Identify which cell holds the provided text, then report its [X, Y] central coordinate. 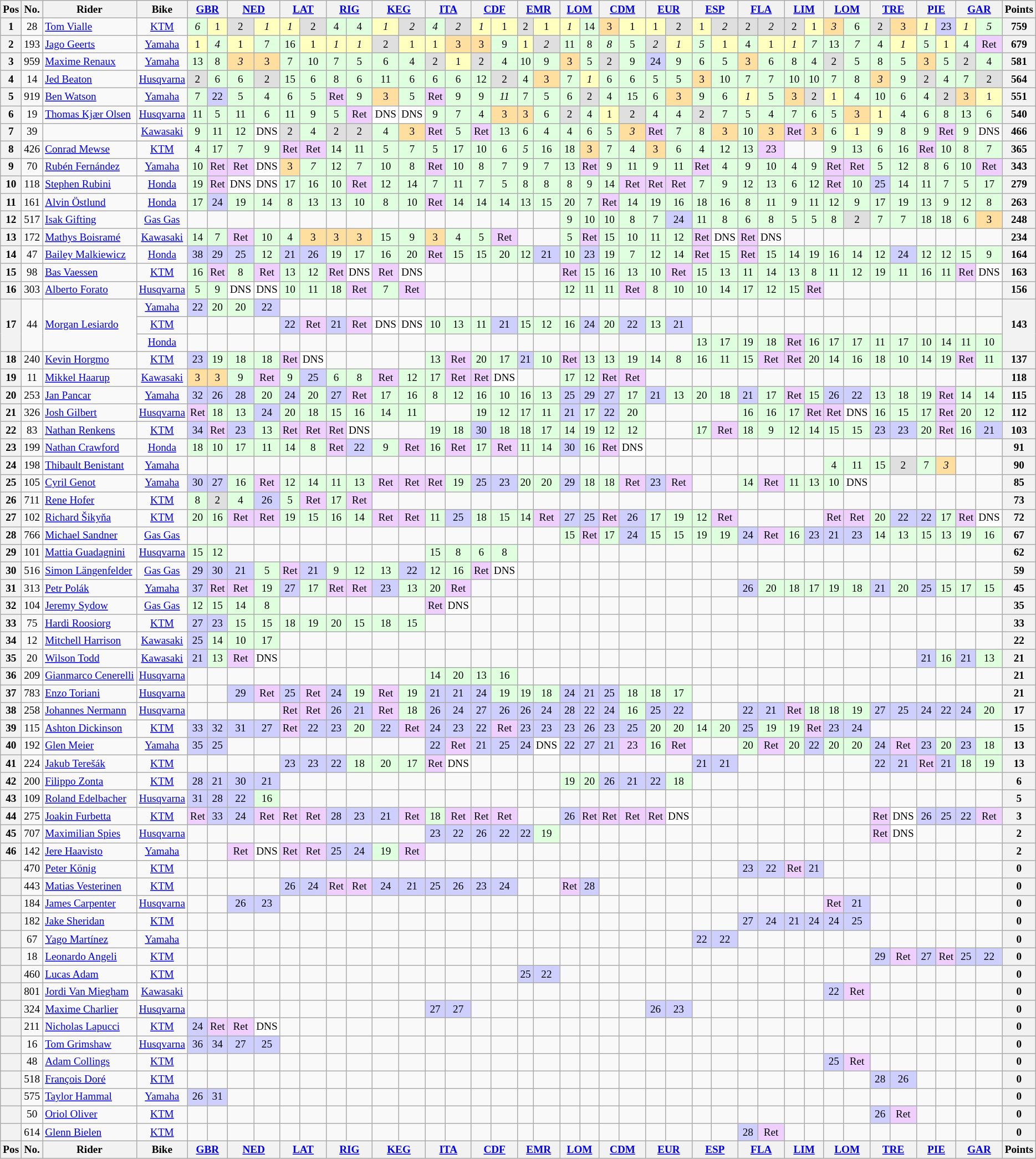
564 [1019, 79]
François Doré [90, 1080]
959 [32, 62]
707 [32, 834]
41 [11, 764]
581 [1019, 62]
460 [32, 974]
101 [32, 553]
182 [32, 922]
Wilson Todd [90, 658]
Nathan Crawford [90, 448]
365 [1019, 150]
Johannes Nermann [90, 711]
Rene Hofer [90, 500]
42 [11, 781]
Simon Längenfelder [90, 571]
575 [32, 1097]
443 [32, 887]
Lucas Adam [90, 974]
783 [32, 694]
759 [1019, 27]
46 [11, 851]
Roland Edelbacher [90, 799]
248 [1019, 220]
50 [32, 1115]
466 [1019, 132]
258 [32, 711]
85 [1019, 483]
Kevin Horgmo [90, 360]
Mattia Guadagnini [90, 553]
Filippo Zonta [90, 781]
303 [32, 290]
253 [32, 395]
91 [1019, 448]
Glen Meier [90, 746]
Nathan Renkens [90, 430]
62 [1019, 553]
104 [32, 606]
Jed Beaton [90, 79]
Cyril Genot [90, 483]
72 [1019, 518]
Jere Haavisto [90, 851]
279 [1019, 185]
Tom Grimshaw [90, 1044]
324 [32, 1009]
766 [32, 536]
163 [1019, 272]
801 [32, 992]
Ashton Dickinson [90, 729]
Maximilian Spies [90, 834]
James Carpenter [90, 904]
Jake Sheridan [90, 922]
47 [32, 255]
Rubén Fernández [90, 167]
240 [32, 360]
Adam Collings [90, 1062]
Maxime Renaux [90, 62]
Jeremy Sydow [90, 606]
109 [32, 799]
75 [32, 623]
Conrad Mewse [90, 150]
516 [32, 571]
Ben Watson [90, 97]
234 [1019, 237]
343 [1019, 167]
Thomas Kjær Olsen [90, 114]
112 [1019, 413]
919 [32, 97]
172 [32, 237]
Alberto Forato [90, 290]
Yago Martínez [90, 939]
711 [32, 500]
470 [32, 869]
517 [32, 220]
518 [32, 1080]
137 [1019, 360]
90 [1019, 465]
Leonardo Angeli [90, 957]
Alvin Östlund [90, 202]
143 [1019, 325]
Joakin Furbetta [90, 816]
Jordi Van Miegham [90, 992]
Petr Polák [90, 588]
Richard Šikyňa [90, 518]
Stephen Rubini [90, 185]
200 [32, 781]
275 [32, 816]
426 [32, 150]
Josh Gilbert [90, 413]
105 [32, 483]
263 [1019, 202]
198 [32, 465]
83 [32, 430]
Jan Pancar [90, 395]
48 [32, 1062]
142 [32, 851]
Hardi Roosiorg [90, 623]
Matias Vesterinen [90, 887]
Taylor Hammal [90, 1097]
Morgan Lesiardo [90, 325]
Glenn Bielen [90, 1132]
551 [1019, 97]
679 [1019, 44]
Nicholas Lapucci [90, 1027]
Tom Vialle [90, 27]
326 [32, 413]
224 [32, 764]
70 [32, 167]
156 [1019, 290]
209 [32, 676]
192 [32, 746]
Enzo Toriani [90, 694]
Jago Geerts [90, 44]
Bailey Malkiewicz [90, 255]
Maxime Charlier [90, 1009]
199 [32, 448]
Bas Vaessen [90, 272]
161 [32, 202]
540 [1019, 114]
103 [1019, 430]
Peter König [90, 869]
211 [32, 1027]
184 [32, 904]
102 [32, 518]
193 [32, 44]
43 [11, 799]
Thibault Benistant [90, 465]
Michael Sandner [90, 536]
Mitchell Harrison [90, 641]
614 [32, 1132]
98 [32, 272]
40 [11, 746]
59 [1019, 571]
Isak Gifting [90, 220]
Oriol Oliver [90, 1115]
Gianmarco Cenerelli [90, 676]
Jakub Terešák [90, 764]
313 [32, 588]
164 [1019, 255]
Mathys Boisramé [90, 237]
Mikkel Haarup [90, 378]
73 [1019, 500]
